Output the [x, y] coordinate of the center of the cell containing the given text.  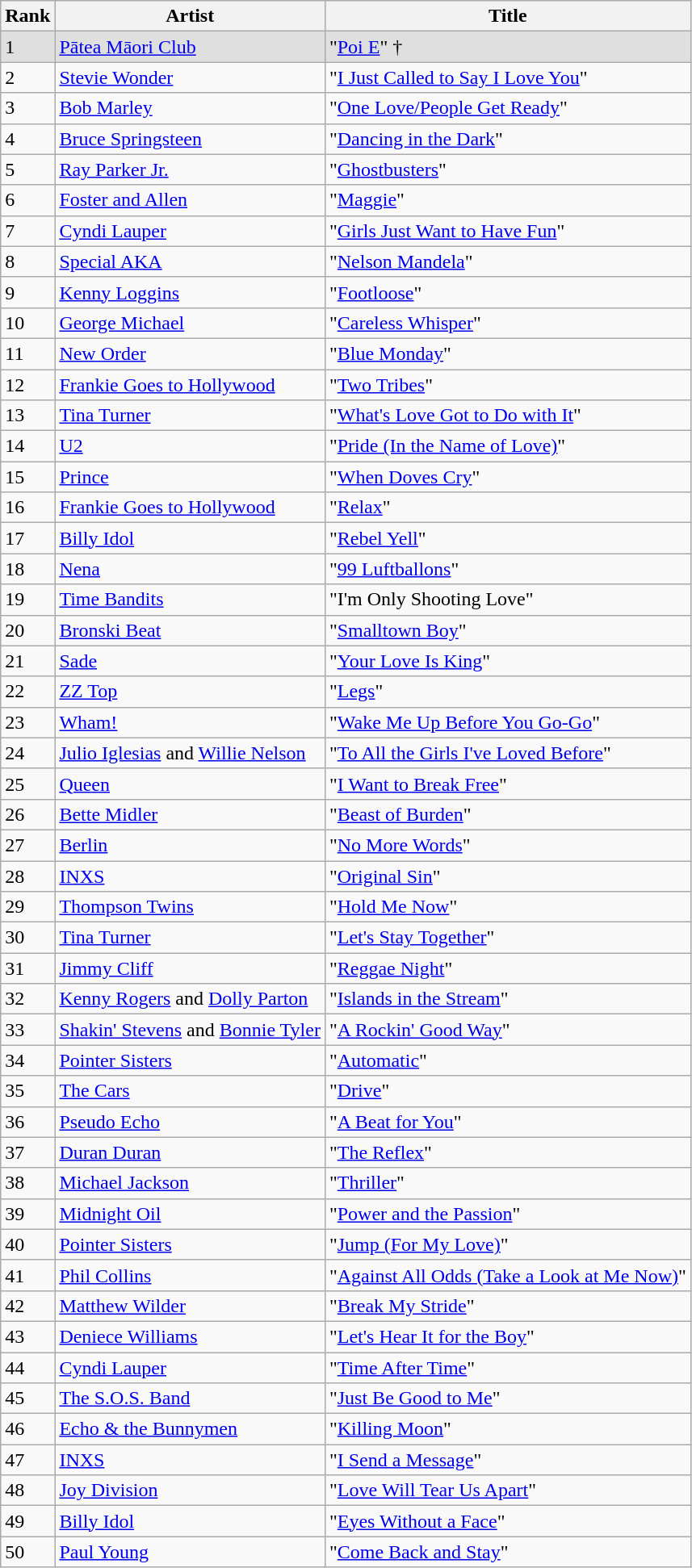
Shakin' Stevens and Bonnie Tyler [191, 1030]
Kenny Rogers and Dolly Parton [191, 999]
2 [27, 77]
"A Rockin' Good Way" [507, 1030]
"Killing Moon" [507, 1429]
Midnight Oil [191, 1214]
"Two Tribes" [507, 385]
"Just Be Good to Me" [507, 1399]
31 [27, 968]
"Your Love Is King" [507, 661]
33 [27, 1030]
"What's Love Got to Do with It" [507, 416]
U2 [191, 446]
"When Doves Cry" [507, 477]
25 [27, 784]
"Wake Me Up Before You Go-Go" [507, 722]
15 [27, 477]
10 [27, 323]
16 [27, 508]
22 [27, 692]
"99 Luftballons" [507, 569]
"I'm Only Shooting Love" [507, 600]
49 [27, 1521]
"Beast of Burden" [507, 814]
Prince [191, 477]
Ray Parker Jr. [191, 169]
Title [507, 16]
6 [27, 200]
Bob Marley [191, 108]
Sade [191, 661]
Thompson Twins [191, 907]
8 [27, 261]
"Come Back and Stay" [507, 1552]
7 [27, 231]
"One Love/People Get Ready" [507, 108]
"I Send a Message" [507, 1460]
Duran Duran [191, 1152]
48 [27, 1491]
37 [27, 1152]
The Cars [191, 1091]
43 [27, 1336]
"The Reflex" [507, 1152]
Phil Collins [191, 1275]
23 [27, 722]
13 [27, 416]
Matthew Wilder [191, 1306]
"Eyes Without a Face" [507, 1521]
"Hold Me Now" [507, 907]
"Reggae Night" [507, 968]
Artist [191, 16]
"Drive" [507, 1091]
"Automatic" [507, 1060]
35 [27, 1091]
38 [27, 1183]
"Careless Whisper" [507, 323]
14 [27, 446]
"Let's Hear It for the Boy" [507, 1336]
50 [27, 1552]
36 [27, 1122]
"Poi E" † [507, 47]
34 [27, 1060]
Echo & the Bunnymen [191, 1429]
Michael Jackson [191, 1183]
Pseudo Echo [191, 1122]
21 [27, 661]
"Legs" [507, 692]
"Let's Stay Together" [507, 938]
Stevie Wonder [191, 77]
44 [27, 1368]
Wham! [191, 722]
"Rebel Yell" [507, 538]
29 [27, 907]
4 [27, 139]
46 [27, 1429]
42 [27, 1306]
12 [27, 385]
18 [27, 569]
"Footloose" [507, 292]
Deniece Williams [191, 1336]
"Jump (For My Love)" [507, 1244]
Queen [191, 784]
"Ghostbusters" [507, 169]
"Break My Stride" [507, 1306]
"Against All Odds (Take a Look at Me Now)" [507, 1275]
New Order [191, 353]
"Dancing in the Dark" [507, 139]
"No More Words" [507, 845]
28 [27, 876]
ZZ Top [191, 692]
Julio Iglesias and Willie Nelson [191, 753]
41 [27, 1275]
"Islands in the Stream" [507, 999]
11 [27, 353]
26 [27, 814]
Bronski Beat [191, 630]
Bette Midler [191, 814]
5 [27, 169]
19 [27, 600]
"Blue Monday" [507, 353]
Kenny Loggins [191, 292]
32 [27, 999]
17 [27, 538]
3 [27, 108]
Foster and Allen [191, 200]
Joy Division [191, 1491]
George Michael [191, 323]
"Maggie" [507, 200]
47 [27, 1460]
Berlin [191, 845]
9 [27, 292]
"Smalltown Boy" [507, 630]
"To All the Girls I've Loved Before" [507, 753]
The S.O.S. Band [191, 1399]
Bruce Springsteen [191, 139]
"Power and the Passion" [507, 1214]
Rank [27, 16]
"I Want to Break Free" [507, 784]
Special AKA [191, 261]
"A Beat for You" [507, 1122]
30 [27, 938]
Nena [191, 569]
"Time After Time" [507, 1368]
Paul Young [191, 1552]
Time Bandits [191, 600]
"I Just Called to Say I Love You" [507, 77]
"Thriller" [507, 1183]
"Nelson Mandela" [507, 261]
39 [27, 1214]
"Pride (In the Name of Love)" [507, 446]
24 [27, 753]
"Original Sin" [507, 876]
Jimmy Cliff [191, 968]
45 [27, 1399]
"Relax" [507, 508]
"Love Will Tear Us Apart" [507, 1491]
"Girls Just Want to Have Fun" [507, 231]
40 [27, 1244]
20 [27, 630]
27 [27, 845]
1 [27, 47]
Pātea Māori Club [191, 47]
